Detect which cell encompasses the target text, then output its [x, y] center coordinate. 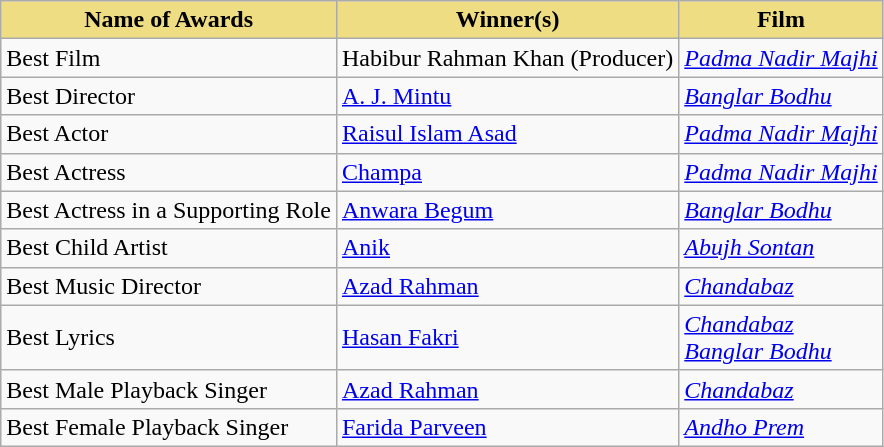
Anik [507, 248]
A. J. Mintu [507, 96]
Farida Parveen [507, 427]
Raisul Islam Asad [507, 134]
Best Actress [169, 172]
Best Actor [169, 134]
Film [781, 20]
Best Music Director [169, 286]
Habibur Rahman Khan (Producer) [507, 58]
Best Lyrics [169, 338]
ChandabazBanglar Bodhu [781, 338]
Abujh Sontan [781, 248]
Winner(s) [507, 20]
Best Male Playback Singer [169, 389]
Best Film [169, 58]
Best Director [169, 96]
Anwara Begum [507, 210]
Andho Prem [781, 427]
Champa [507, 172]
Best Female Playback Singer [169, 427]
Hasan Fakri [507, 338]
Best Child Artist [169, 248]
Best Actress in a Supporting Role [169, 210]
Name of Awards [169, 20]
